Provide the [X, Y] coordinate of the cell's center where the given text is located.  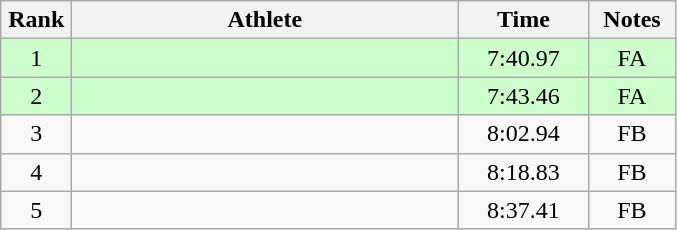
8:02.94 [524, 134]
5 [36, 210]
8:37.41 [524, 210]
8:18.83 [524, 172]
2 [36, 96]
Athlete [265, 20]
7:43.46 [524, 96]
Notes [632, 20]
Time [524, 20]
4 [36, 172]
1 [36, 58]
3 [36, 134]
Rank [36, 20]
7:40.97 [524, 58]
